From the cell containing the given text, extract its center point as [X, Y] coordinate. 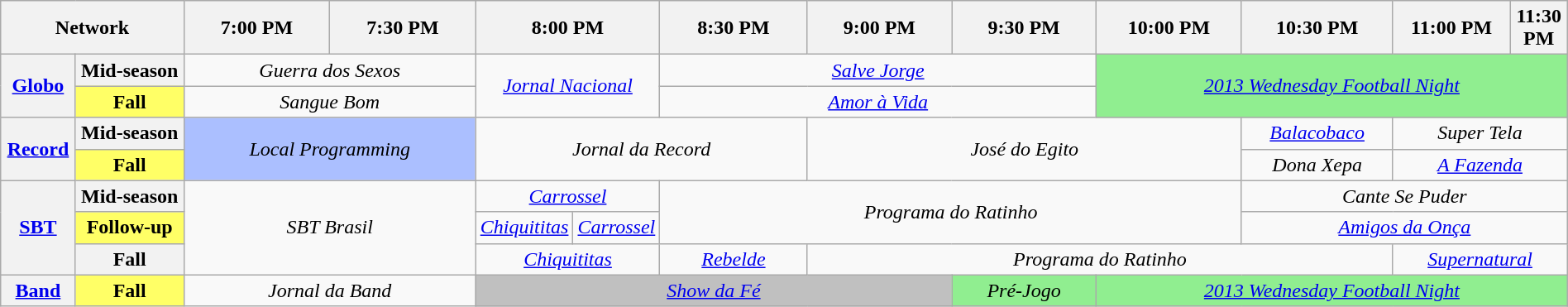
Amigos da Onça [1404, 228]
Supernatural [1480, 259]
Jornal da Band [329, 290]
Rebelde [734, 259]
7:00 PM [256, 28]
Globo [38, 86]
A Fazenda [1480, 165]
Dona Xepa [1317, 165]
Record [38, 149]
Salve Jorge [878, 70]
9:30 PM [1024, 28]
Balacobaco [1317, 133]
Follow-up [129, 228]
Show da Fé [713, 290]
Super Tela [1480, 133]
SBT Brasil [329, 228]
Cante Se Puder [1404, 196]
11:00 PM [1451, 28]
Network [93, 28]
9:00 PM [880, 28]
José do Egito [1024, 149]
Amor à Vida [878, 102]
8:30 PM [734, 28]
11:30 PM [1538, 28]
Sangue Bom [329, 102]
Jornal Nacional [567, 86]
10:30 PM [1317, 28]
Band [38, 290]
SBT [38, 228]
Guerra dos Sexos [329, 70]
Jornal da Record [642, 149]
8:00 PM [567, 28]
Local Programming [329, 149]
Pré-Jogo [1024, 290]
10:00 PM [1169, 28]
7:30 PM [404, 28]
